Detect which cell encompasses the target text, then output its [X, Y] center coordinate. 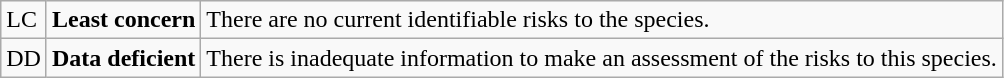
LC [24, 20]
There is inadequate information to make an assessment of the risks to this species. [602, 58]
There are no current identifiable risks to the species. [602, 20]
DD [24, 58]
Data deficient [123, 58]
Least concern [123, 20]
